From the cell containing the given text, extract its center point as (X, Y) coordinate. 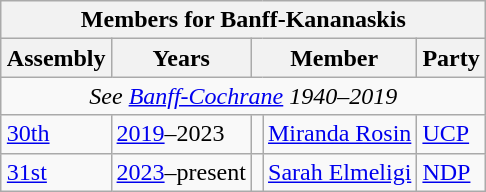
31st (56, 172)
NDP (451, 172)
2023–present (181, 172)
UCP (451, 134)
Assembly (56, 58)
Party (451, 58)
Members for Banff-Kananaskis (243, 20)
2019–2023 (181, 134)
Member (334, 58)
30th (56, 134)
Miranda Rosin (339, 134)
See Banff-Cochrane 1940–2019 (243, 96)
Years (181, 58)
Sarah Elmeligi (339, 172)
